Identify which cell holds the provided text, then report its [x, y] central coordinate. 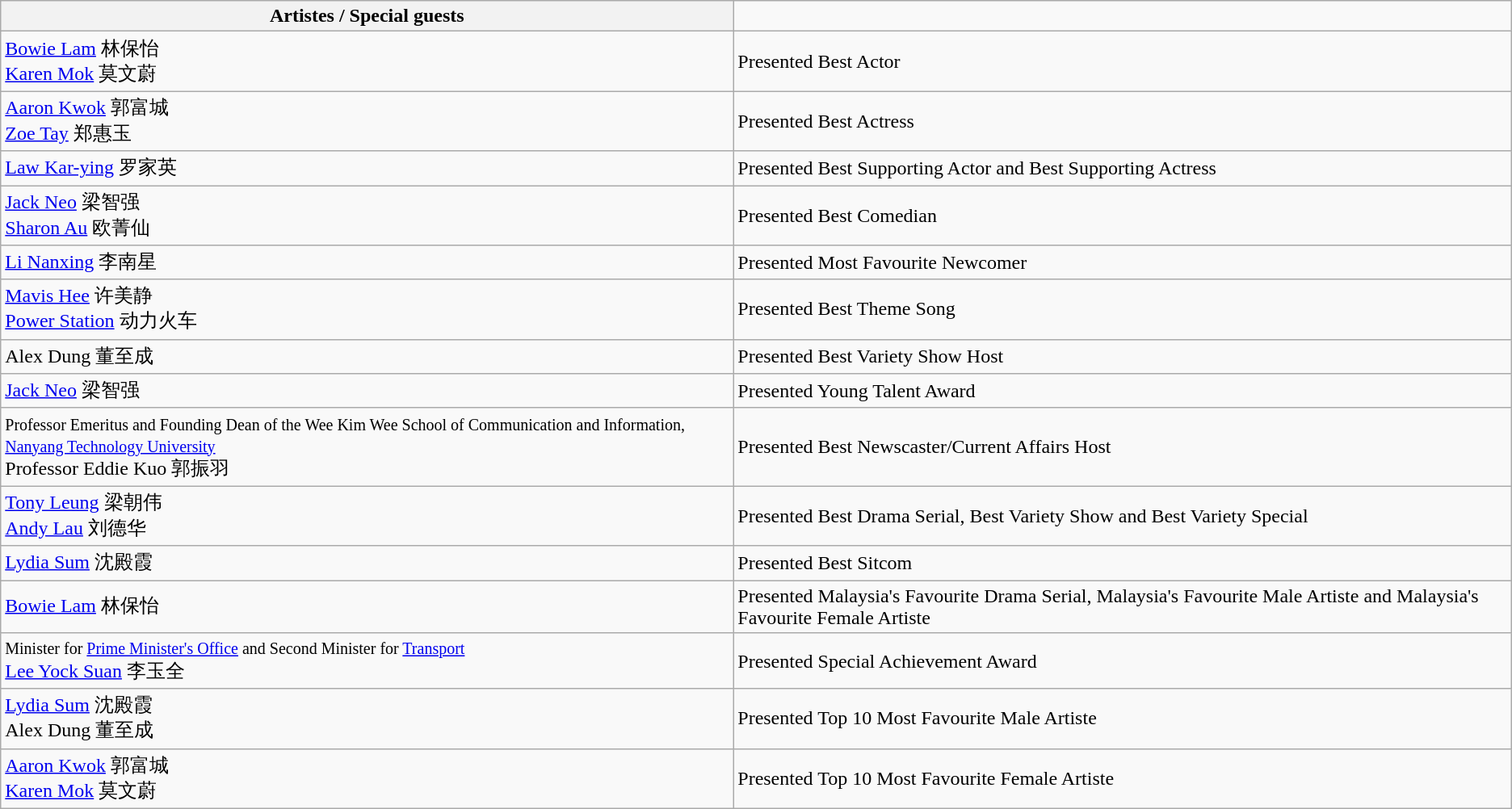
Artistes / Special guests [367, 16]
Lydia Sum 沈殿霞Alex Dung 董至成 [367, 719]
Minister for Prime Minister's Office and Second Minister for Transport Lee Yock Suan 李玉全 [367, 661]
Presented Most Favourite Newcomer [1123, 263]
Presented Best Variety Show Host [1123, 357]
Presented Best Theme Song [1123, 309]
Lydia Sum 沈殿霞 [367, 564]
Presented Best Supporting Actor and Best Supporting Actress [1123, 168]
Presented Young Talent Award [1123, 391]
Aaron Kwok 郭富城Zoe Tay 郑惠玉 [367, 121]
Presented Best Actor [1123, 61]
Presented Top 10 Most Favourite Female Artiste [1123, 778]
Presented Best Comedian [1123, 216]
Aaron Kwok 郭富城Karen Mok 莫文蔚 [367, 778]
Mavis Hee 许美静Power Station 动力火车 [367, 309]
Li Nanxing 李南星 [367, 263]
Presented Best Drama Serial, Best Variety Show and Best Variety Special [1123, 516]
Presented Special Achievement Award [1123, 661]
Tony Leung 梁朝伟Andy Lau 刘德华 [367, 516]
Bowie Lam 林保怡Karen Mok 莫文蔚 [367, 61]
Law Kar-ying 罗家英 [367, 168]
Presented Best Newscaster/Current Affairs Host [1123, 447]
Presented Malaysia's Favourite Drama Serial, Malaysia's Favourite Male Artiste and Malaysia's Favourite Female Artiste [1123, 606]
Bowie Lam 林保怡 [367, 606]
Jack Neo 梁智强Sharon Au 欧菁仙 [367, 216]
Jack Neo 梁智强 [367, 391]
Presented Best Sitcom [1123, 564]
Alex Dung 董至成 [367, 357]
Presented Best Actress [1123, 121]
Presented Top 10 Most Favourite Male Artiste [1123, 719]
